Scan for the cell matching the given text and deliver its (X, Y) coordinate at center. 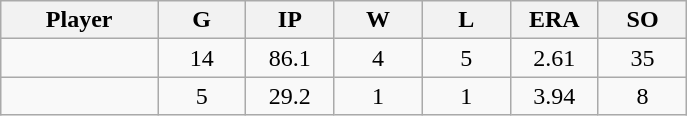
ERA (554, 20)
2.61 (554, 58)
IP (290, 20)
29.2 (290, 96)
3.94 (554, 96)
35 (642, 58)
G (202, 20)
14 (202, 58)
W (378, 20)
4 (378, 58)
Player (80, 20)
L (466, 20)
86.1 (290, 58)
SO (642, 20)
8 (642, 96)
